Return the (X, Y) coordinate for the center point of the cell that contains the specified text.  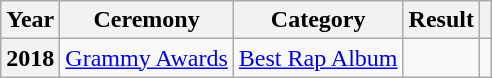
Grammy Awards (147, 58)
Result (441, 20)
Category (318, 20)
Year (30, 20)
Ceremony (147, 20)
Best Rap Album (318, 58)
2018 (30, 58)
